Capture the cell that displays the provided text and extract its (x, y) central coordinate. 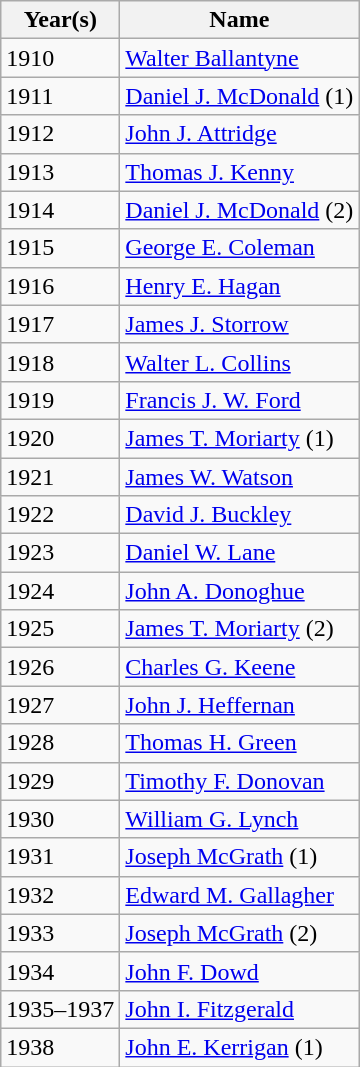
1917 (60, 324)
Year(s) (60, 20)
1923 (60, 553)
1911 (60, 96)
Timothy F. Donovan (240, 781)
Joseph McGrath (1) (240, 857)
1921 (60, 477)
1914 (60, 210)
John E. Kerrigan (1) (240, 1047)
1928 (60, 743)
David J. Buckley (240, 515)
1934 (60, 971)
James T. Moriarty (1) (240, 438)
Thomas J. Kenny (240, 172)
1924 (60, 591)
Edward M. Gallagher (240, 895)
Walter L. Collins (240, 362)
1930 (60, 819)
1933 (60, 933)
Name (240, 20)
1935–1937 (60, 1009)
Walter Ballantyne (240, 58)
1912 (60, 134)
Thomas H. Green (240, 743)
1913 (60, 172)
Daniel J. McDonald (1) (240, 96)
1922 (60, 515)
Joseph McGrath (2) (240, 933)
Daniel J. McDonald (2) (240, 210)
1925 (60, 629)
1919 (60, 400)
1938 (60, 1047)
James T. Moriarty (2) (240, 629)
1926 (60, 667)
1918 (60, 362)
1931 (60, 857)
John J. Heffernan (240, 705)
1910 (60, 58)
1920 (60, 438)
1927 (60, 705)
James J. Storrow (240, 324)
John J. Attridge (240, 134)
Henry E. Hagan (240, 286)
George E. Coleman (240, 248)
James W. Watson (240, 477)
John I. Fitzgerald (240, 1009)
1932 (60, 895)
John A. Donoghue (240, 591)
1916 (60, 286)
John F. Dowd (240, 971)
Daniel W. Lane (240, 553)
Francis J. W. Ford (240, 400)
1929 (60, 781)
William G. Lynch (240, 819)
1915 (60, 248)
Charles G. Keene (240, 667)
